Find where the given text appears and provide that cell's center as [X, Y] coordinate. 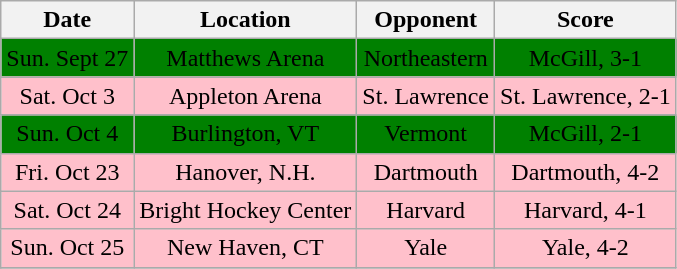
New Haven, CT [246, 248]
Yale [426, 248]
Matthews Arena [246, 58]
Yale, 4-2 [586, 248]
McGill, 3-1 [586, 58]
Sat. Oct 24 [68, 210]
Northeastern [426, 58]
Location [246, 20]
St. Lawrence [426, 96]
Vermont [426, 134]
Sun. Sept 27 [68, 58]
Harvard [426, 210]
Sat. Oct 3 [68, 96]
Date [68, 20]
Dartmouth [426, 172]
Score [586, 20]
Dartmouth, 4-2 [586, 172]
Burlington, VT [246, 134]
Fri. Oct 23 [68, 172]
Hanover, N.H. [246, 172]
Bright Hockey Center [246, 210]
Harvard, 4-1 [586, 210]
Appleton Arena [246, 96]
Sun. Oct 25 [68, 248]
Opponent [426, 20]
Sun. Oct 4 [68, 134]
St. Lawrence, 2-1 [586, 96]
McGill, 2-1 [586, 134]
